From the cell containing the given text, extract its center point as (x, y) coordinate. 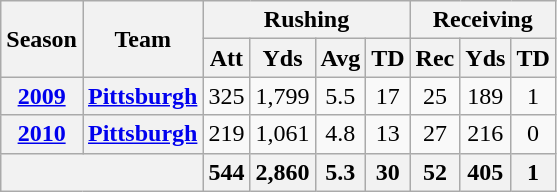
Avg (340, 58)
405 (486, 172)
216 (486, 134)
52 (435, 172)
Team (142, 39)
189 (486, 96)
2,860 (282, 172)
Att (226, 58)
5.5 (340, 96)
Rec (435, 58)
25 (435, 96)
27 (435, 134)
Season (42, 39)
0 (533, 134)
219 (226, 134)
2009 (42, 96)
1,799 (282, 96)
325 (226, 96)
2010 (42, 134)
544 (226, 172)
13 (388, 134)
Rushing (306, 20)
Receiving (482, 20)
1,061 (282, 134)
17 (388, 96)
5.3 (340, 172)
4.8 (340, 134)
30 (388, 172)
